Return [X, Y] of the center of cell containing provided text 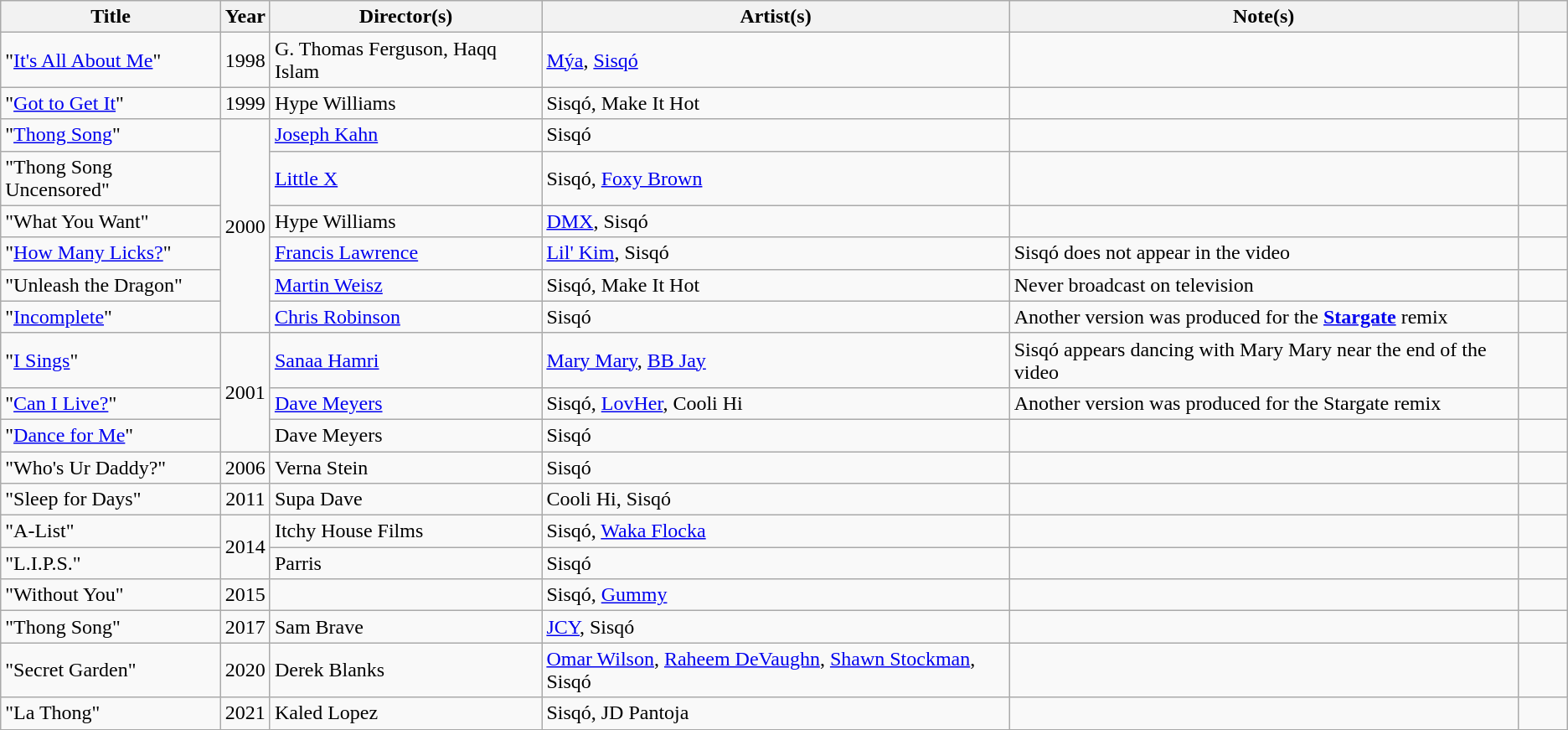
Mary Mary, BB Jay [776, 360]
Sisqó appears dancing with Mary Mary near the end of the video [1263, 360]
Little X [405, 178]
2006 [245, 467]
"Secret Garden" [111, 670]
"It's All About Me" [111, 60]
Verna Stein [405, 467]
2020 [245, 670]
Sisqó does not appear in the video [1263, 253]
"Dance for Me" [111, 435]
DMX, Sisqó [776, 221]
"Thong Song Uncensored" [111, 178]
Francis Lawrence [405, 253]
Sisqó, JD Pantoja [776, 713]
Year [245, 17]
"Got to Get It" [111, 103]
Artist(s) [776, 17]
2011 [245, 500]
Mýa, Sisqó [776, 60]
"Can I Live?" [111, 403]
"A-List" [111, 531]
G. Thomas Ferguson, Haqq Islam [405, 60]
Derek Blanks [405, 670]
"I Sings" [111, 360]
Chris Robinson [405, 317]
2017 [245, 627]
"Unleash the Dragon" [111, 285]
2021 [245, 713]
"Who's Ur Daddy?" [111, 467]
Sam Brave [405, 627]
1999 [245, 103]
Martin Weisz [405, 285]
"How Many Licks?" [111, 253]
"Without You" [111, 595]
Omar Wilson, Raheem DeVaughn, Shawn Stockman, Sisqó [776, 670]
Cooli Hi, Sisqó [776, 500]
Sisqó, Waka Flocka [776, 531]
2015 [245, 595]
"Sleep for Days" [111, 500]
2001 [245, 392]
"La Thong" [111, 713]
Sisqó, Foxy Brown [776, 178]
JCY, Sisqó [776, 627]
Kaled Lopez [405, 713]
Sanaa Hamri [405, 360]
Parris [405, 563]
Supa Dave [405, 500]
Joseph Kahn [405, 135]
Itchy House Films [405, 531]
1998 [245, 60]
Sisqó, Gummy [776, 595]
Director(s) [405, 17]
2014 [245, 547]
2000 [245, 226]
Lil' Kim, Sisqó [776, 253]
Never broadcast on television [1263, 285]
Title [111, 17]
"Incomplete" [111, 317]
"What You Want" [111, 221]
Sisqó, LovHer, Cooli Hi [776, 403]
"L.I.P.S." [111, 563]
Note(s) [1263, 17]
